For the text-containing cell, return its midpoint in (x, y) coordinate format. 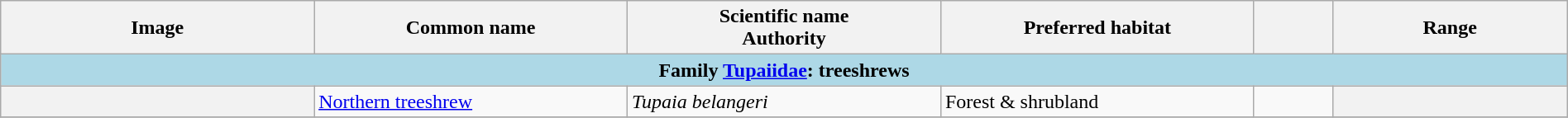
Range (1450, 28)
Forest & shrubland (1097, 101)
Tupaia belangeri (784, 101)
Family Tupaiidae: treeshrews (784, 70)
Scientific nameAuthority (784, 28)
Common name (471, 28)
Image (157, 28)
Northern treeshrew (471, 101)
Preferred habitat (1097, 28)
